Provide the (X, Y) coordinate of the cell's center where the given text is located.  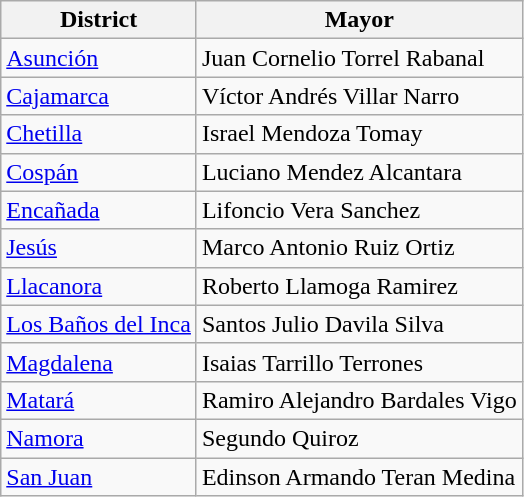
Los Baños del Inca (99, 324)
District (99, 20)
Lifoncio Vera Sanchez (359, 210)
Israel Mendoza Tomay (359, 134)
Asunción (99, 58)
Llacanora (99, 286)
Santos Julio Davila Silva (359, 324)
Matará (99, 400)
Mayor (359, 20)
Cospán (99, 172)
Chetilla (99, 134)
Isaias Tarrillo Terrones (359, 362)
Juan Cornelio Torrel Rabanal (359, 58)
Luciano Mendez Alcantara (359, 172)
Jesús (99, 248)
Magdalena (99, 362)
Roberto Llamoga Ramirez (359, 286)
Edinson Armando Teran Medina (359, 477)
Encañada (99, 210)
Marco Antonio Ruiz Ortiz (359, 248)
Namora (99, 438)
San Juan (99, 477)
Ramiro Alejandro Bardales Vigo (359, 400)
Cajamarca (99, 96)
Víctor Andrés Villar Narro (359, 96)
Segundo Quiroz (359, 438)
